Output the [x, y] coordinate of the center of the cell containing the given text.  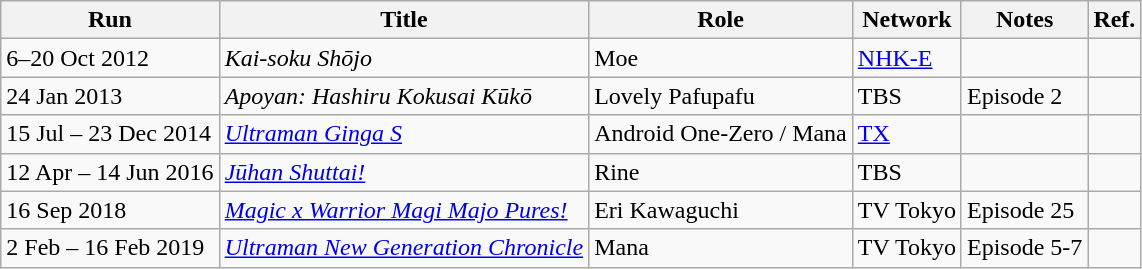
Episode 5-7 [1024, 248]
NHK-E [906, 58]
Ultraman New Generation Chronicle [404, 248]
15 Jul – 23 Dec 2014 [110, 134]
Episode 25 [1024, 210]
Ultraman Ginga S [404, 134]
6–20 Oct 2012 [110, 58]
Rine [721, 172]
16 Sep 2018 [110, 210]
Run [110, 20]
12 Apr – 14 Jun 2016 [110, 172]
Jūhan Shuttai! [404, 172]
TX [906, 134]
Kai-soku Shōjo [404, 58]
Eri Kawaguchi [721, 210]
Notes [1024, 20]
24 Jan 2013 [110, 96]
Title [404, 20]
Mana [721, 248]
Magic x Warrior Magi Majo Pures! [404, 210]
Role [721, 20]
Episode 2 [1024, 96]
2 Feb – 16 Feb 2019 [110, 248]
Android One-Zero / Mana [721, 134]
Ref. [1114, 20]
Moe [721, 58]
Network [906, 20]
Lovely Pafupafu [721, 96]
Apoyan: Hashiru Kokusai Kūkō [404, 96]
